For the text-containing cell, return its midpoint in [x, y] coordinate format. 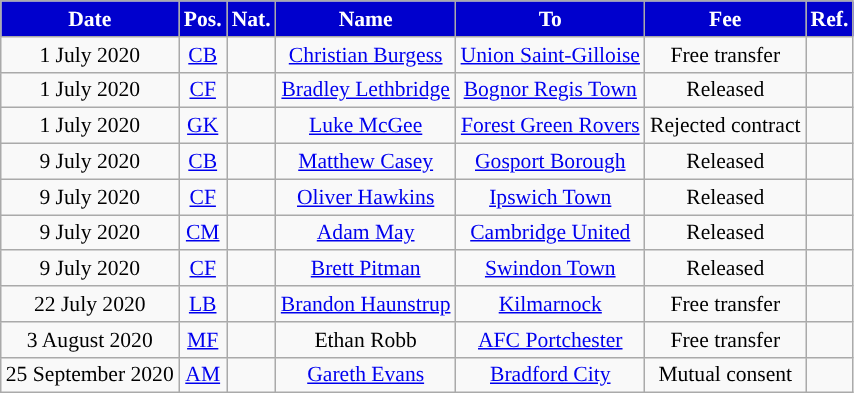
GK [203, 126]
Gareth Evans [366, 375]
AFC Portchester [550, 340]
25 September 2020 [90, 375]
Ipswich Town [550, 197]
Brett Pitman [366, 269]
Name [366, 19]
Bradford City [550, 375]
Brandon Haunstrup [366, 304]
Ethan Robb [366, 340]
CM [203, 233]
Adam May [366, 233]
Forest Green Rovers [550, 126]
3 August 2020 [90, 340]
AM [203, 375]
Gosport Borough [550, 162]
Bradley Lethbridge [366, 90]
To [550, 19]
Date [90, 19]
Nat. [252, 19]
Matthew Casey [366, 162]
Cambridge United [550, 233]
Kilmarnock [550, 304]
Fee [726, 19]
Oliver Hawkins [366, 197]
Rejected contract [726, 126]
Ref. [830, 19]
Pos. [203, 19]
Luke McGee [366, 126]
Bognor Regis Town [550, 90]
LB [203, 304]
Mutual consent [726, 375]
Swindon Town [550, 269]
MF [203, 340]
22 July 2020 [90, 304]
Union Saint-Gilloise [550, 55]
Christian Burgess [366, 55]
